Extract the (x, y) coordinate from the center of the cell holding the provided text.  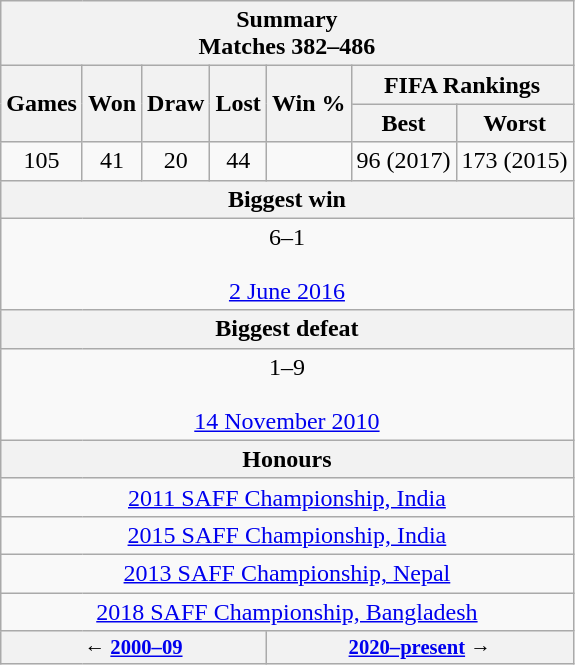
Games (42, 104)
2018 SAFF Championship, Bangladesh (287, 611)
96 (2017) (404, 161)
173 (2015) (514, 161)
2013 SAFF Championship, Nepal (287, 573)
Won (112, 104)
Draw (176, 104)
Biggest defeat (287, 329)
← 2000–09 (134, 648)
6–1 2 June 2016 (287, 264)
Lost (238, 104)
1–9 14 November 2010 (287, 394)
2011 SAFF Championship, India (287, 497)
2020–present → (420, 648)
Biggest win (287, 199)
Best (404, 123)
FIFA Rankings (462, 85)
105 (42, 161)
20 (176, 161)
Worst (514, 123)
44 (238, 161)
2015 SAFF Championship, India (287, 535)
Honours (287, 459)
Win % (308, 104)
41 (112, 161)
Summary Matches 382–486 (287, 34)
